Provide the [x, y] coordinate of the cell's center where the given text is located.  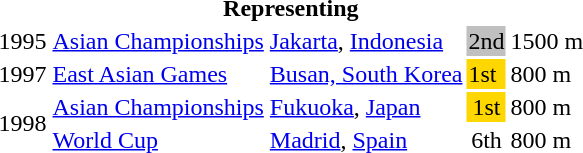
Busan, South Korea [366, 74]
2nd [486, 41]
East Asian Games [158, 74]
Fukuoka, Japan [366, 107]
Jakarta, Indonesia [366, 41]
